Pinpoint the cell where the given text exists, returning its [x, y] midpoint coordinate. 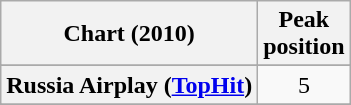
Peakposition [304, 34]
Russia Airplay (TopHit) [130, 85]
5 [304, 85]
Chart (2010) [130, 34]
